Determine the [X, Y] coordinate at the center of the cell enclosing the given text.  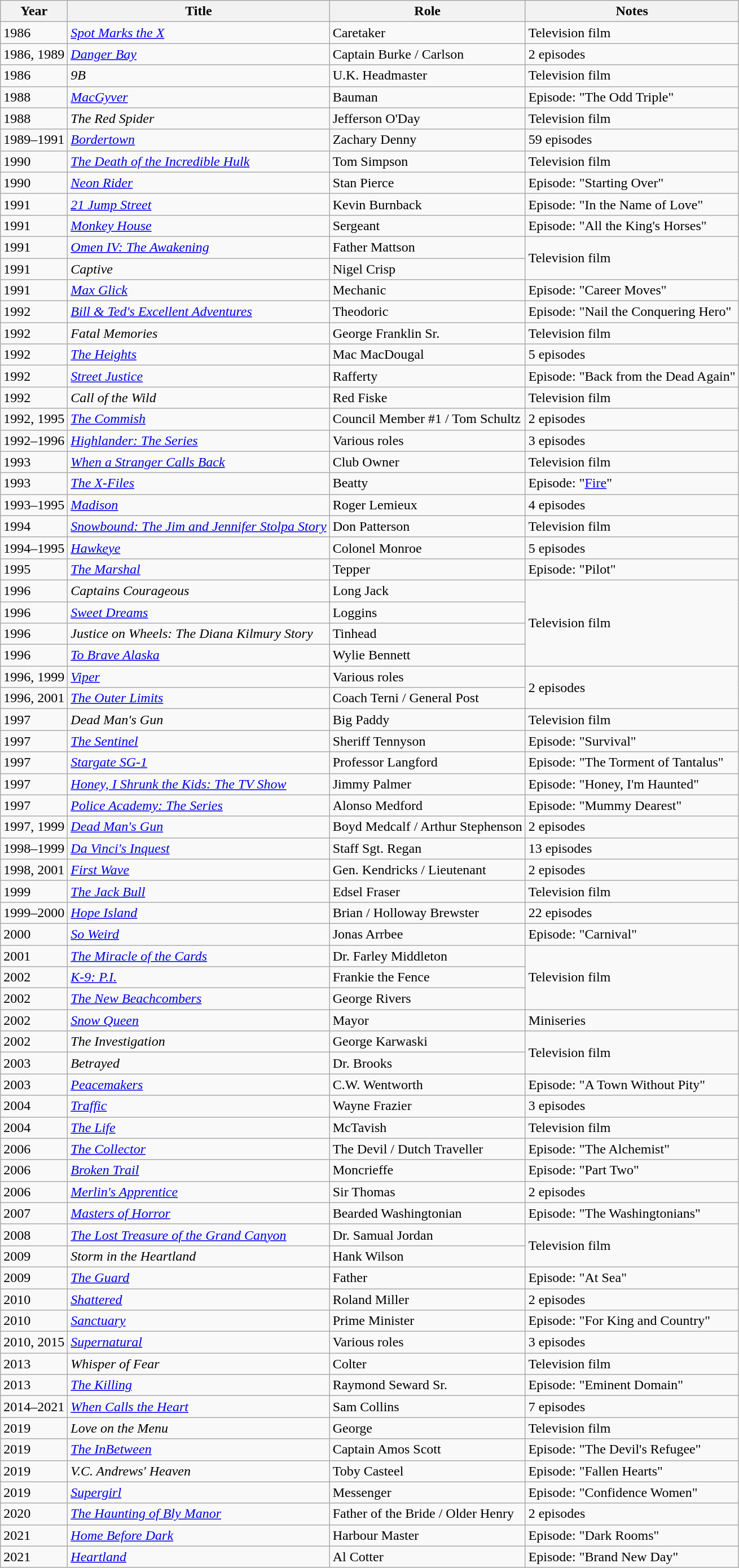
Episode: "Carnival" [632, 934]
Wayne Frazier [428, 1106]
Notes [632, 11]
George Karwaski [428, 1042]
2007 [34, 1213]
Bordertown [199, 140]
U.K. Headmaster [428, 76]
Episode: "Part Two" [632, 1170]
Broken Trail [199, 1170]
Episode: "Pilot" [632, 569]
First Wave [199, 870]
Merlin's Apprentice [199, 1192]
Raymond Seward Sr. [428, 1385]
1999 [34, 891]
1989–1991 [34, 140]
Long Jack [428, 591]
The Heights [199, 355]
Episode: "The Washingtonians" [632, 1213]
Episode: "Dark Rooms" [632, 1535]
Hank Wilson [428, 1256]
Captive [199, 269]
Big Paddy [428, 720]
Episode: "In the Name of Love" [632, 204]
Episode: "The Alchemist" [632, 1149]
The Sentinel [199, 741]
Council Member #1 / Tom Schultz [428, 419]
4 episodes [632, 505]
Honey, I Shrunk the Kids: The TV Show [199, 784]
7 episodes [632, 1407]
Edsel Fraser [428, 891]
Mayor [428, 1020]
Justice on Wheels: The Diana Kilmury Story [199, 634]
Professor Langford [428, 763]
Stargate SG-1 [199, 763]
Dr. Samual Jordan [428, 1235]
Wylie Bennett [428, 655]
Home Before Dark [199, 1535]
Don Patterson [428, 526]
Episode: "Survival" [632, 741]
Episode: "The Torment of Tantalus" [632, 763]
Moncrieffe [428, 1170]
Episode: "Honey, I'm Haunted" [632, 784]
Whisper of Fear [199, 1364]
Sam Collins [428, 1407]
1992–1996 [34, 441]
Dr. Farley Middleton [428, 956]
When a Stranger Calls Back [199, 462]
Episode: "Confidence Women" [632, 1492]
The New Beachcombers [199, 999]
So Weird [199, 934]
McTavish [428, 1127]
Tom Simpson [428, 161]
Shattered [199, 1299]
Sanctuary [199, 1321]
Monkey House [199, 226]
2001 [34, 956]
Tepper [428, 569]
Father Mattson [428, 247]
Episode: "Fire" [632, 483]
MacGyver [199, 97]
Omen IV: The Awakening [199, 247]
The Death of the Incredible Hulk [199, 161]
Episode: "All the King's Horses" [632, 226]
Al Cotter [428, 1557]
Colter [428, 1364]
Loggins [428, 612]
The Guard [199, 1278]
1996, 2001 [34, 698]
Snow Queen [199, 1020]
The Jack Bull [199, 891]
Episode: "At Sea" [632, 1278]
Caretaker [428, 33]
Boyd Medcalf / Arthur Stephenson [428, 827]
Sir Thomas [428, 1192]
The Outer Limits [199, 698]
Episode: "Back from the Dead Again" [632, 376]
1994 [34, 526]
Fatal Memories [199, 333]
Spot Marks the X [199, 33]
Jonas Arrbee [428, 934]
V.C. Andrews' Heaven [199, 1471]
Da Vinci's Inquest [199, 848]
The Killing [199, 1385]
Max Glick [199, 290]
The Red Spider [199, 118]
Episode: "Nail the Conquering Hero" [632, 312]
Captains Courageous [199, 591]
Episode: "The Odd Triple" [632, 97]
1996, 1999 [34, 677]
Bill & Ted's Excellent Adventures [199, 312]
The X-Files [199, 483]
Street Justice [199, 376]
To Brave Alaska [199, 655]
Episode: "For King and Country" [632, 1321]
Theodoric [428, 312]
2000 [34, 934]
Red Fiske [428, 398]
Captain Amos Scott [428, 1450]
Betrayed [199, 1063]
The Commish [199, 419]
Mac MacDougal [428, 355]
9B [199, 76]
K-9: P.I. [199, 977]
1986, 1989 [34, 54]
Staff Sgt. Regan [428, 848]
Brian / Holloway Brewster [428, 913]
Bearded Washingtonian [428, 1213]
2008 [34, 1235]
Harbour Master [428, 1535]
Prime Minister [428, 1321]
Messenger [428, 1492]
Viper [199, 677]
Episode: "The Devil's Refugee" [632, 1450]
The Investigation [199, 1042]
Alonso Medford [428, 805]
Peacemakers [199, 1085]
1998–1999 [34, 848]
Sweet Dreams [199, 612]
Episode: "Fallen Hearts" [632, 1471]
Gen. Kendricks / Lieutenant [428, 870]
Episode: "Brand New Day" [632, 1557]
Rafferty [428, 376]
Miniseries [632, 1020]
Episode: "Mummy Dearest" [632, 805]
Episode: "Career Moves" [632, 290]
Sheriff Tennyson [428, 741]
The InBetween [199, 1450]
Roger Lemieux [428, 505]
Role [428, 11]
1998, 2001 [34, 870]
Kevin Burnback [428, 204]
Hawkeye [199, 548]
2014–2021 [34, 1407]
Madison [199, 505]
Coach Terni / General Post [428, 698]
1997, 1999 [34, 827]
Masters of Horror [199, 1213]
The Haunting of Bly Manor [199, 1514]
Heartland [199, 1557]
Toby Casteel [428, 1471]
Bauman [428, 97]
Hope Island [199, 913]
Father [428, 1278]
Captain Burke / Carlson [428, 54]
Frankie the Fence [428, 977]
Dr. Brooks [428, 1063]
Tinhead [428, 634]
Traffic [199, 1106]
The Devil / Dutch Traveller [428, 1149]
The Marshal [199, 569]
Zachary Denny [428, 140]
1992, 1995 [34, 419]
The Miracle of the Cards [199, 956]
George [428, 1428]
George Rivers [428, 999]
Supernatural [199, 1342]
Roland Miller [428, 1299]
Highlander: The Series [199, 441]
22 episodes [632, 913]
1994–1995 [34, 548]
Supergirl [199, 1492]
Storm in the Heartland [199, 1256]
Police Academy: The Series [199, 805]
2010, 2015 [34, 1342]
1999–2000 [34, 913]
Father of the Bride / Older Henry [428, 1514]
Club Owner [428, 462]
Beatty [428, 483]
The Collector [199, 1149]
George Franklin Sr. [428, 333]
1993–1995 [34, 505]
Year [34, 11]
When Calls the Heart [199, 1407]
Love on the Menu [199, 1428]
Snowbound: The Jim and Jennifer Stolpa Story [199, 526]
Call of the Wild [199, 398]
2020 [34, 1514]
Episode: "Starting Over" [632, 183]
The Lost Treasure of the Grand Canyon [199, 1235]
13 episodes [632, 848]
1995 [34, 569]
Colonel Monroe [428, 548]
21 Jump Street [199, 204]
Title [199, 11]
Jefferson O'Day [428, 118]
C.W. Wentworth [428, 1085]
59 episodes [632, 140]
The Life [199, 1127]
Nigel Crisp [428, 269]
Stan Pierce [428, 183]
Episode: "A Town Without Pity" [632, 1085]
Sergeant [428, 226]
Danger Bay [199, 54]
Episode: "Eminent Domain" [632, 1385]
Jimmy Palmer [428, 784]
Neon Rider [199, 183]
Mechanic [428, 290]
